Locate the cell with the specified text and output its (X, Y) center coordinate. 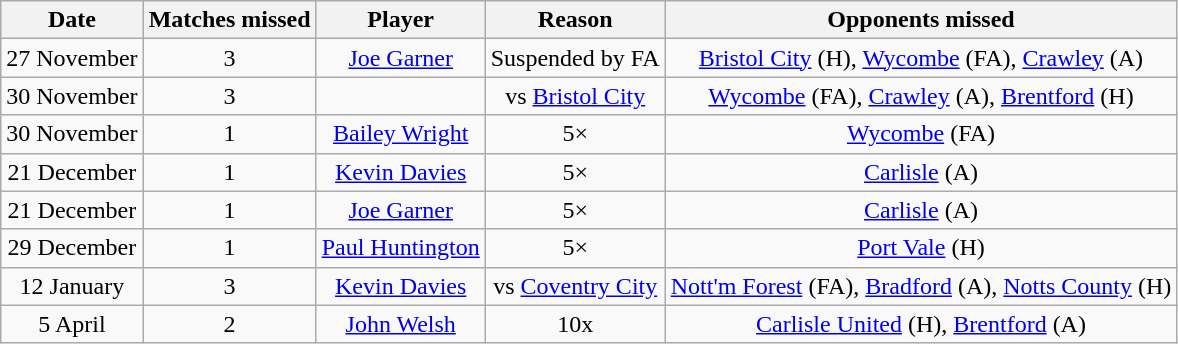
Player (400, 20)
5 April (72, 324)
Reason (575, 20)
Port Vale (H) (921, 248)
Date (72, 20)
Bailey Wright (400, 134)
John Welsh (400, 324)
Wycombe (FA), Crawley (A), Brentford (H) (921, 96)
Opponents missed (921, 20)
Bristol City (H), Wycombe (FA), Crawley (A) (921, 58)
Matches missed (230, 20)
27 November (72, 58)
Wycombe (FA) (921, 134)
Paul Huntington (400, 248)
Suspended by FA (575, 58)
Nott'm Forest (FA), Bradford (A), Notts County (H) (921, 286)
Carlisle United (H), Brentford (A) (921, 324)
vs Coventry City (575, 286)
29 December (72, 248)
2 (230, 324)
12 January (72, 286)
vs Bristol City (575, 96)
10x (575, 324)
